Pinpoint the cell where the given text exists, returning its (X, Y) midpoint coordinate. 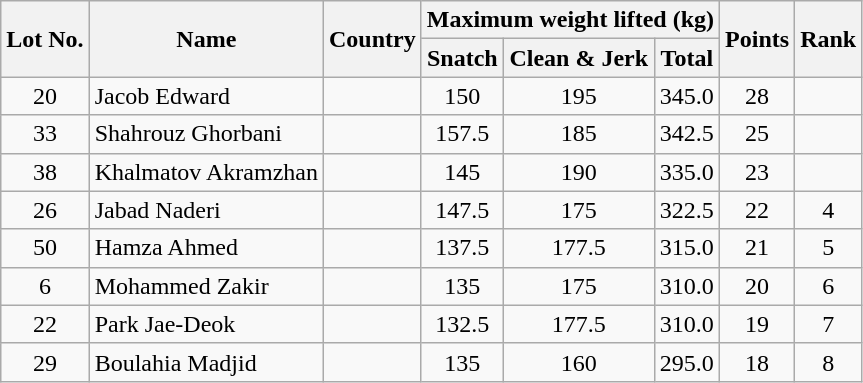
38 (45, 172)
295.0 (686, 362)
28 (758, 96)
19 (758, 324)
8 (828, 362)
345.0 (686, 96)
145 (462, 172)
Boulahia Madjid (206, 362)
7 (828, 324)
4 (828, 210)
Rank (828, 39)
Shahrouz Ghorbani (206, 134)
21 (758, 248)
132.5 (462, 324)
315.0 (686, 248)
29 (45, 362)
190 (578, 172)
157.5 (462, 134)
195 (578, 96)
Mohammed Zakir (206, 286)
Park Jae-Deok (206, 324)
150 (462, 96)
33 (45, 134)
25 (758, 134)
Total (686, 58)
50 (45, 248)
Lot No. (45, 39)
Country (372, 39)
Jacob Edward (206, 96)
Name (206, 39)
Clean & Jerk (578, 58)
Hamza Ahmed (206, 248)
23 (758, 172)
342.5 (686, 134)
Snatch (462, 58)
335.0 (686, 172)
Points (758, 39)
26 (45, 210)
5 (828, 248)
185 (578, 134)
137.5 (462, 248)
160 (578, 362)
Khalmatov Akramzhan (206, 172)
Maximum weight lifted (kg) (570, 20)
Jabad Naderi (206, 210)
18 (758, 362)
147.5 (462, 210)
322.5 (686, 210)
